Determine the [X, Y] coordinate at the center of the cell enclosing the given text.  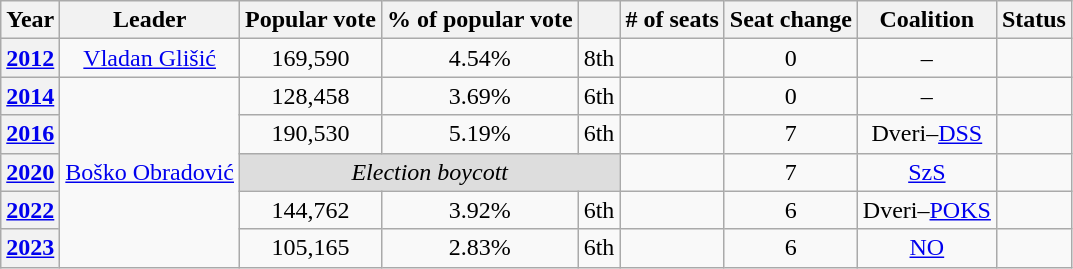
2014 [30, 96]
Year [30, 20]
5.19% [480, 134]
8th [599, 58]
NO [926, 248]
2012 [30, 58]
128,458 [311, 96]
105,165 [311, 248]
2023 [30, 248]
Status [1034, 20]
4.54% [480, 58]
169,590 [311, 58]
3.92% [480, 210]
Coalition [926, 20]
144,762 [311, 210]
Boško Obradović [150, 172]
Leader [150, 20]
Dveri–DSS [926, 134]
SzS [926, 172]
3.69% [480, 96]
2022 [30, 210]
Dveri–POKS [926, 210]
2.83% [480, 248]
% of popular vote [480, 20]
Popular vote [311, 20]
190,530 [311, 134]
Election boycott [430, 172]
2016 [30, 134]
2020 [30, 172]
Seat change [790, 20]
# of seats [672, 20]
Vladan Glišić [150, 58]
